Return the (X, Y) coordinate for the center point of the cell that contains the specified text.  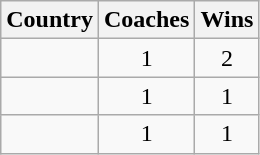
Country (50, 20)
2 (227, 58)
Wins (227, 20)
Coaches (146, 20)
